Detect which cell encompasses the target text, then output its [X, Y] center coordinate. 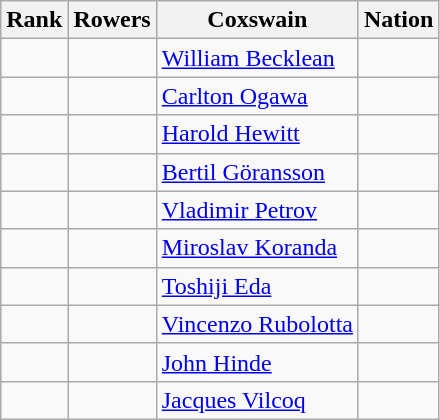
Bertil Göransson [257, 172]
Coxswain [257, 20]
Vladimir Petrov [257, 210]
Rowers [112, 20]
Harold Hewitt [257, 134]
Jacques Vilcoq [257, 400]
Vincenzo Rubolotta [257, 324]
Nation [398, 20]
Rank [34, 20]
Carlton Ogawa [257, 96]
Miroslav Koranda [257, 248]
John Hinde [257, 362]
Toshiji Eda [257, 286]
William Becklean [257, 58]
